Scan for the cell matching the given text and deliver its [X, Y] coordinate at center. 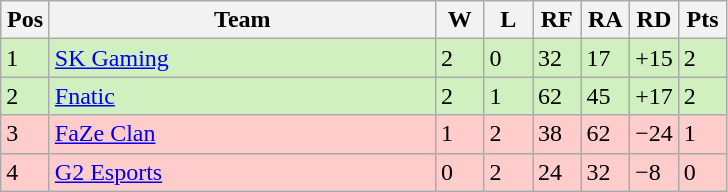
−24 [654, 134]
45 [606, 96]
RF [556, 20]
SK Gaming [242, 58]
3 [26, 134]
24 [556, 172]
RA [606, 20]
Team [242, 20]
+17 [654, 96]
G2 Esports [242, 172]
W [460, 20]
+15 [654, 58]
Fnatic [242, 96]
4 [26, 172]
17 [606, 58]
FaZe Clan [242, 134]
RD [654, 20]
L [508, 20]
Pos [26, 20]
−8 [654, 172]
38 [556, 134]
Pts [702, 20]
